Determine the (x, y) coordinate at the center of the cell enclosing the given text.  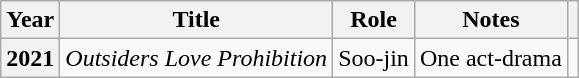
Notes (490, 20)
One act-drama (490, 58)
Title (196, 20)
Outsiders Love Prohibition (196, 58)
Soo-jin (374, 58)
Role (374, 20)
2021 (30, 58)
Year (30, 20)
